Capture the cell that displays the provided text and extract its [X, Y] central coordinate. 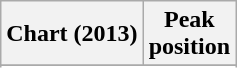
Peakposition [189, 34]
Chart (2013) [72, 34]
